For the text-containing cell, return its midpoint in (X, Y) coordinate format. 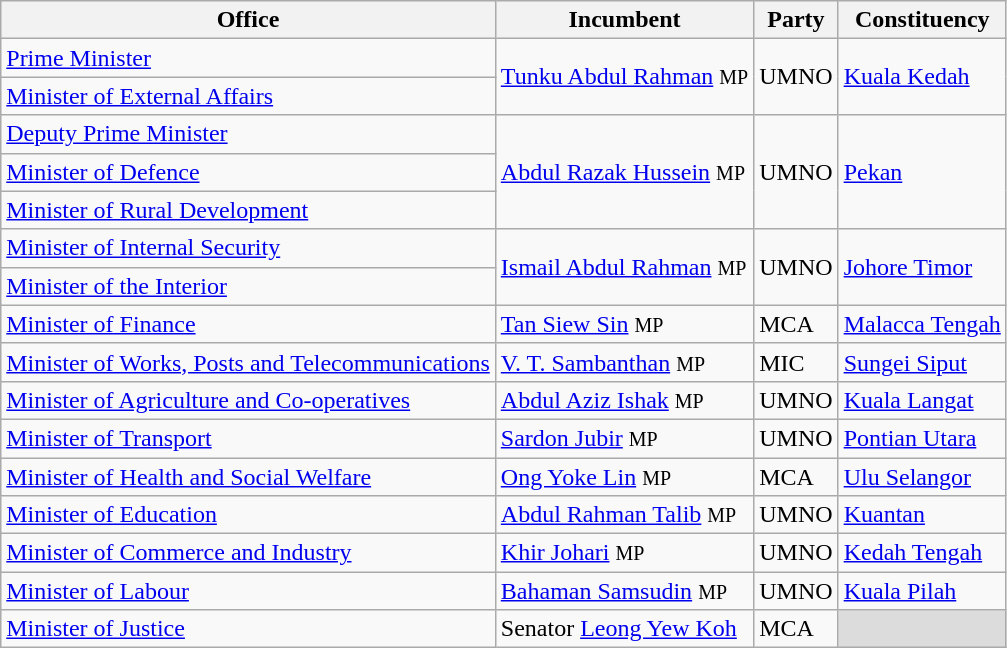
Minister of Agriculture and Co-operatives (248, 400)
V. T. Sambanthan MP (624, 362)
Kuala Langat (922, 400)
Minister of Works, Posts and Telecommunications (248, 362)
Minister of External Affairs (248, 96)
Ismail Abdul Rahman MP (624, 267)
Minister of Defence (248, 172)
Kuala Pilah (922, 591)
Bahaman Samsudin MP (624, 591)
Tan Siew Sin MP (624, 324)
Johore Timor (922, 267)
Kedah Tengah (922, 553)
Sungei Siput (922, 362)
Abdul Rahman Talib MP (624, 515)
Deputy Prime Minister (248, 134)
Sardon Jubir MP (624, 438)
Minister of Transport (248, 438)
Minister of Rural Development (248, 210)
Minister of Justice (248, 629)
Tunku Abdul Rahman MP (624, 77)
Pontian Utara (922, 438)
Kuala Kedah (922, 77)
MIC (796, 362)
Party (796, 20)
Abdul Razak Hussein MP (624, 172)
Abdul Aziz Ishak MP (624, 400)
Minister of Education (248, 515)
Ong Yoke Lin MP (624, 477)
Minister of Finance (248, 324)
Minister of Health and Social Welfare (248, 477)
Minister of Labour (248, 591)
Senator Leong Yew Koh (624, 629)
Ulu Selangor (922, 477)
Minister of Internal Security (248, 248)
Prime Minister (248, 58)
Constituency (922, 20)
Minister of the Interior (248, 286)
Incumbent (624, 20)
Kuantan (922, 515)
Pekan (922, 172)
Malacca Tengah (922, 324)
Office (248, 20)
Minister of Commerce and Industry (248, 553)
Khir Johari MP (624, 553)
